For the text-containing cell, return its midpoint in [X, Y] coordinate format. 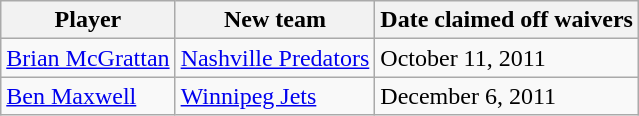
Ben Maxwell [88, 96]
Date claimed off waivers [507, 20]
Winnipeg Jets [275, 96]
Player [88, 20]
Nashville Predators [275, 58]
October 11, 2011 [507, 58]
Brian McGrattan [88, 58]
New team [275, 20]
December 6, 2011 [507, 96]
